Scan for the cell matching the given text and deliver its [x, y] coordinate at center. 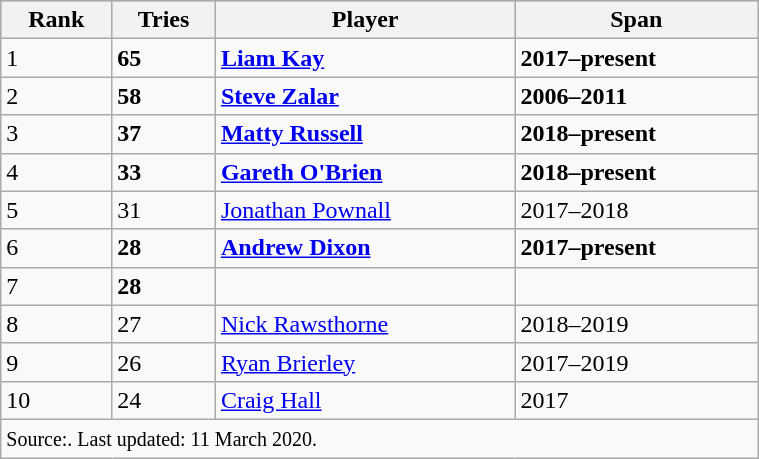
Craig Hall [365, 400]
9 [56, 362]
Andrew Dixon [365, 248]
27 [164, 324]
Nick Rawsthorne [365, 324]
Span [636, 20]
Tries [164, 20]
Steve Zalar [365, 96]
2017–2019 [636, 362]
Source:. Last updated: 11 March 2020. [380, 438]
Liam Kay [365, 58]
2 [56, 96]
33 [164, 172]
Ryan Brierley [365, 362]
Gareth O'Brien [365, 172]
Rank [56, 20]
3 [56, 134]
5 [56, 210]
7 [56, 286]
2017 [636, 400]
37 [164, 134]
1 [56, 58]
Jonathan Pownall [365, 210]
26 [164, 362]
6 [56, 248]
24 [164, 400]
2018–2019 [636, 324]
58 [164, 96]
8 [56, 324]
2017–2018 [636, 210]
65 [164, 58]
2006–2011 [636, 96]
31 [164, 210]
Matty Russell [365, 134]
4 [56, 172]
Player [365, 20]
10 [56, 400]
